Locate the cell with the specified text and output its (x, y) center coordinate. 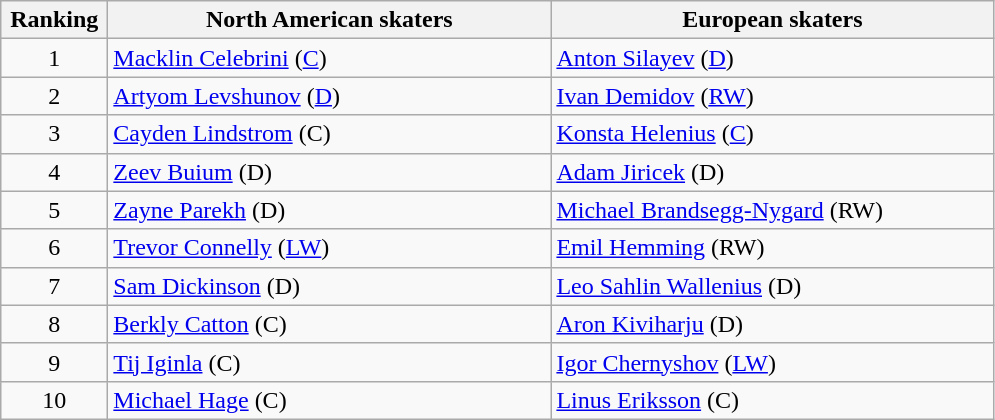
Emil Hemming (RW) (772, 248)
Cayden Lindstrom (C) (330, 134)
European skaters (772, 20)
Ivan Demidov (RW) (772, 96)
North American skaters (330, 20)
4 (54, 172)
5 (54, 210)
Anton Silayev (D) (772, 58)
1 (54, 58)
9 (54, 362)
Adam Jiricek (D) (772, 172)
Zayne Parekh (D) (330, 210)
Leo Sahlin Wallenius (D) (772, 286)
Linus Eriksson (C) (772, 400)
Tij Iginla (C) (330, 362)
Artyom Levshunov (D) (330, 96)
Macklin Celebrini (C) (330, 58)
2 (54, 96)
3 (54, 134)
Michael Hage (C) (330, 400)
7 (54, 286)
Michael Brandsegg-Nygard (RW) (772, 210)
Aron Kiviharju (D) (772, 324)
Ranking (54, 20)
Sam Dickinson (D) (330, 286)
Igor Chernyshov (LW) (772, 362)
Trevor Connelly (LW) (330, 248)
6 (54, 248)
Konsta Helenius (C) (772, 134)
Zeev Buium (D) (330, 172)
Berkly Catton (C) (330, 324)
8 (54, 324)
10 (54, 400)
